Search for the cell housing the specified text and yield its [x, y] center coordinate. 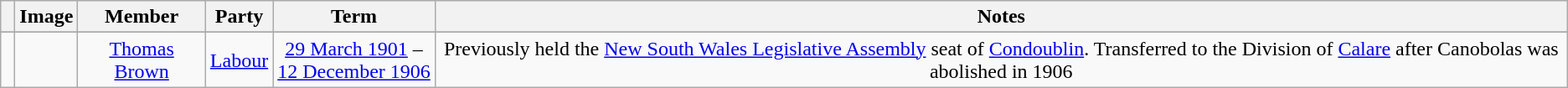
Labour [239, 60]
29 March 1901 –12 December 1906 [354, 60]
Term [354, 17]
Image [47, 17]
Party [239, 17]
Thomas Brown [142, 60]
Member [142, 17]
Notes [1001, 17]
